Pinpoint the cell where the given text exists, returning its [X, Y] midpoint coordinate. 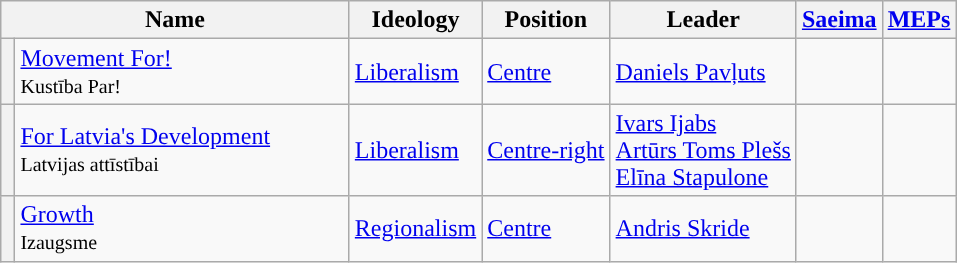
Centre-right [546, 150]
MEPs [919, 20]
Daniels Pavļuts [703, 72]
For Latvia's DevelopmentLatvijas attīstībai [182, 150]
Andris Skride [703, 228]
Ideology [415, 20]
Saeima [839, 20]
GrowthIzaugsme [182, 228]
Name [176, 20]
Movement For!Kustība Par! [182, 72]
Position [546, 20]
Regionalism [415, 228]
Leader [703, 20]
Ivars IjabsArtūrs Toms PlešsElīna Stapulone [703, 150]
